Pinpoint the cell where the given text exists, returning its [X, Y] midpoint coordinate. 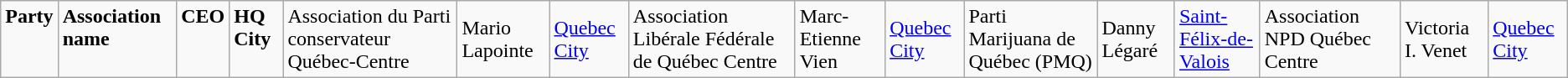
Mario Lapointe [503, 39]
Saint-Félix-de-Valois [1217, 39]
Association du Parti conservateur Québec-Centre [370, 39]
Victoria I. Venet [1444, 39]
Association name [117, 39]
CEO [203, 39]
Parti Marijuana de Québec (PMQ) [1030, 39]
Party [29, 39]
Marc-Etienne Vien [839, 39]
Association Libérale Fédérale de Québec Centre [712, 39]
HQ City [256, 39]
Association NPD Québec Centre [1330, 39]
Danny Légaré [1136, 39]
